Locate the cell with the specified text and output its [X, Y] center coordinate. 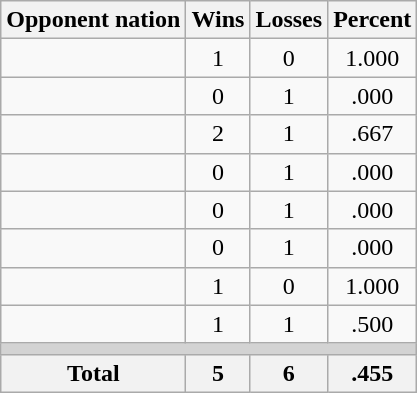
5 [218, 373]
.455 [372, 373]
Percent [372, 20]
.667 [372, 134]
2 [218, 134]
6 [289, 373]
Total [94, 373]
Opponent nation [94, 20]
.500 [372, 324]
Losses [289, 20]
Wins [218, 20]
